Locate the cell with the specified text and output its (x, y) center coordinate. 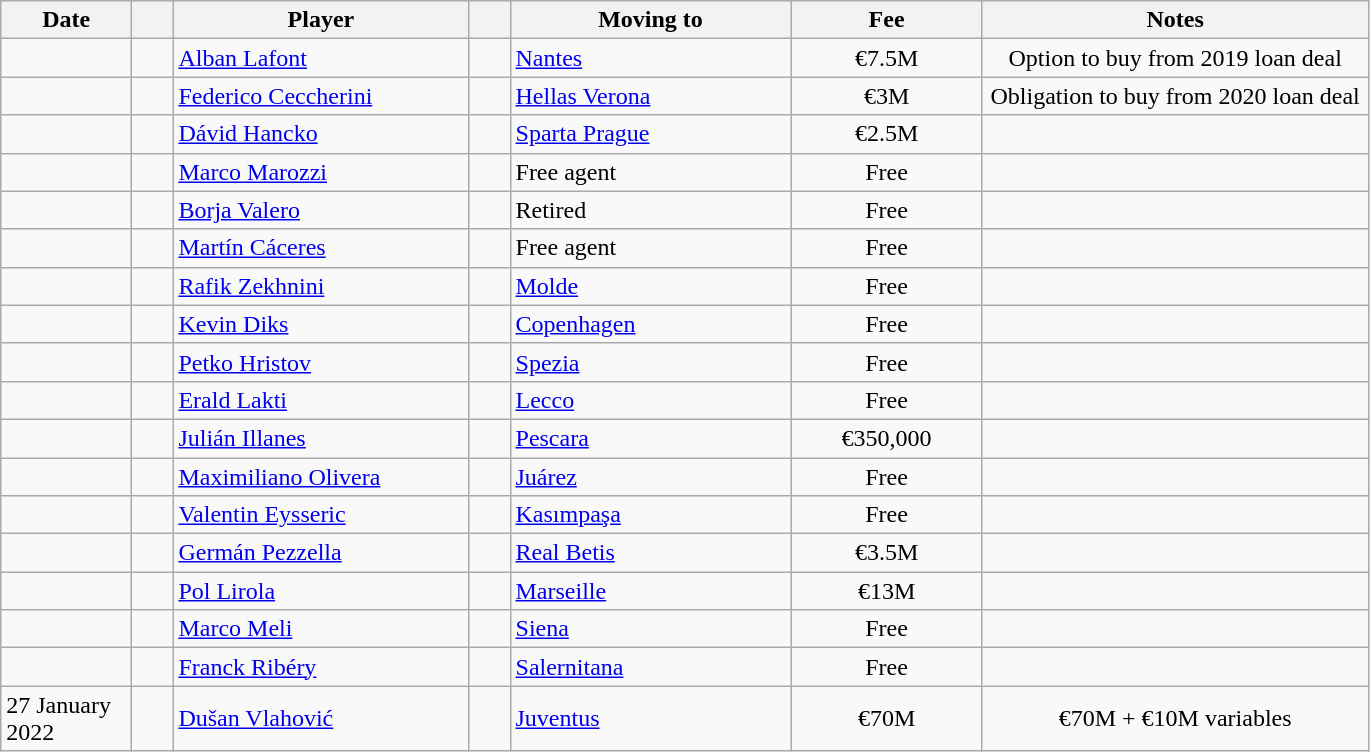
€2.5M (886, 134)
€70M + €10M variables (1175, 718)
Salernitana (650, 667)
Kevin Diks (321, 324)
Federico Ceccherini (321, 96)
Date (66, 20)
Marseille (650, 591)
Real Betis (650, 553)
Hellas Verona (650, 96)
€70M (886, 718)
Julián Illanes (321, 438)
Lecco (650, 400)
Notes (1175, 20)
Nantes (650, 58)
Juventus (650, 718)
Dušan Vlahović (321, 718)
Fee (886, 20)
€13M (886, 591)
Alban Lafont (321, 58)
Marco Marozzi (321, 172)
Pol Lirola (321, 591)
27 January 2022 (66, 718)
Siena (650, 629)
Retired (650, 210)
Petko Hristov (321, 362)
Kasımpaşa (650, 515)
Player (321, 20)
Marco Meli (321, 629)
Obligation to buy from 2020 loan deal (1175, 96)
Molde (650, 286)
Spezia (650, 362)
Copenhagen (650, 324)
€350,000 (886, 438)
Option to buy from 2019 loan deal (1175, 58)
Moving to (650, 20)
Martín Cáceres (321, 248)
Pescara (650, 438)
Borja Valero (321, 210)
€3M (886, 96)
Erald Lakti (321, 400)
Dávid Hancko (321, 134)
Sparta Prague (650, 134)
Valentin Eysseric (321, 515)
Maximiliano Olivera (321, 477)
€7.5M (886, 58)
€3.5M (886, 553)
Franck Ribéry (321, 667)
Juárez (650, 477)
Germán Pezzella (321, 553)
Rafik Zekhnini (321, 286)
